Capture the cell that displays the provided text and extract its (X, Y) central coordinate. 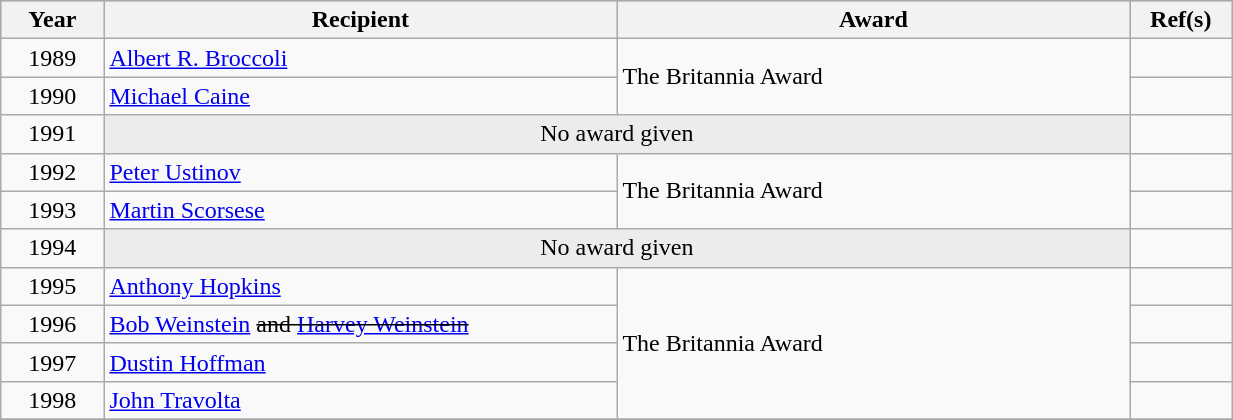
Recipient (360, 20)
1995 (52, 286)
Anthony Hopkins (360, 286)
Dustin Hoffman (360, 362)
1991 (52, 134)
1993 (52, 210)
Martin Scorsese (360, 210)
Bob Weinstein and Harvey Weinstein (360, 324)
1992 (52, 172)
1989 (52, 58)
Albert R. Broccoli (360, 58)
Michael Caine (360, 96)
Ref(s) (1181, 20)
1994 (52, 248)
1997 (52, 362)
John Travolta (360, 400)
Year (52, 20)
1990 (52, 96)
1996 (52, 324)
1998 (52, 400)
Award (874, 20)
Peter Ustinov (360, 172)
